Detect which cell encompasses the target text, then output its (X, Y) center coordinate. 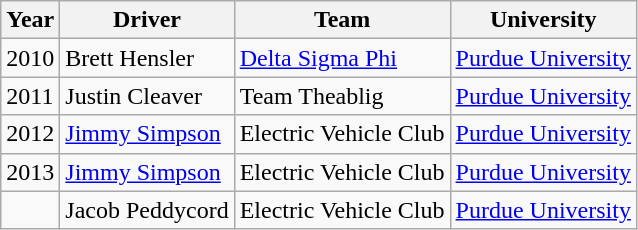
Year (30, 20)
University (543, 20)
Team Theablig (342, 96)
Justin Cleaver (147, 96)
Team (342, 20)
2010 (30, 58)
Jacob Peddycord (147, 210)
Brett Hensler (147, 58)
2013 (30, 172)
2011 (30, 96)
2012 (30, 134)
Delta Sigma Phi (342, 58)
Driver (147, 20)
